Identify which cell holds the provided text, then report its (x, y) central coordinate. 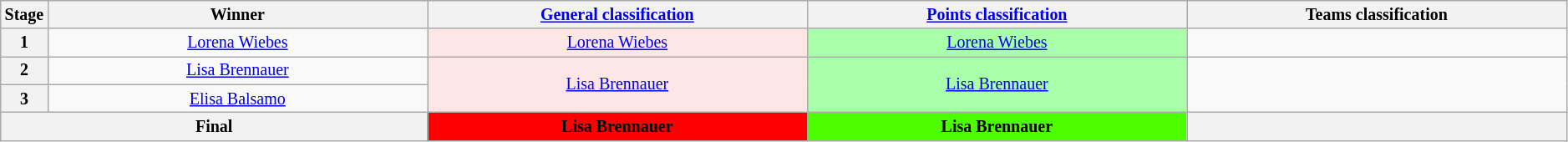
Winner (237, 15)
Teams classification (1377, 15)
Elisa Balsamo (237, 99)
1 (24, 43)
General classification (618, 15)
Final (214, 127)
Points classification (997, 15)
2 (24, 70)
Stage (24, 15)
3 (24, 99)
